Capture the cell that displays the provided text and extract its [X, Y] central coordinate. 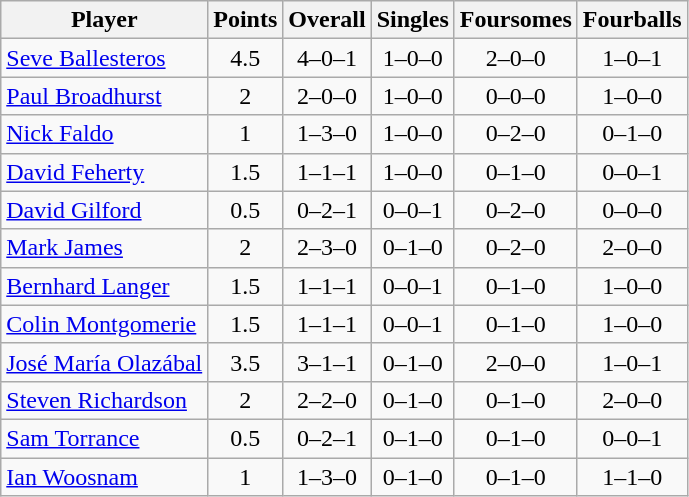
3.5 [246, 362]
Sam Torrance [104, 438]
4.5 [246, 58]
Bernhard Langer [104, 286]
David Feherty [104, 172]
Player [104, 20]
Steven Richardson [104, 400]
Fourballs [632, 20]
Seve Ballesteros [104, 58]
Ian Woosnam [104, 477]
2–3–0 [327, 248]
Mark James [104, 248]
Foursomes [516, 20]
David Gilford [104, 210]
José María Olazábal [104, 362]
1–1–0 [632, 477]
3–1–1 [327, 362]
4–0–1 [327, 58]
Paul Broadhurst [104, 96]
2–2–0 [327, 400]
Overall [327, 20]
Nick Faldo [104, 134]
Colin Montgomerie [104, 324]
Points [246, 20]
Singles [412, 20]
